For the text-containing cell, return its midpoint in (X, Y) coordinate format. 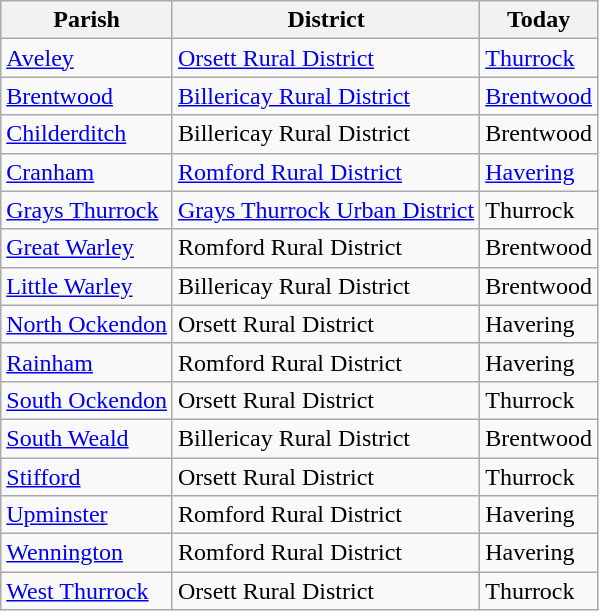
South Ockendon (87, 400)
Today (539, 20)
Aveley (87, 58)
West Thurrock (87, 591)
Great Warley (87, 248)
District (326, 20)
North Ockendon (87, 324)
Rainham (87, 362)
Grays Thurrock Urban District (326, 210)
Cranham (87, 172)
Upminster (87, 515)
Parish (87, 20)
Childerditch (87, 134)
Little Warley (87, 286)
Grays Thurrock (87, 210)
Wennington (87, 553)
South Weald (87, 438)
Stifford (87, 477)
